From the cell containing the given text, extract its center point as (X, Y) coordinate. 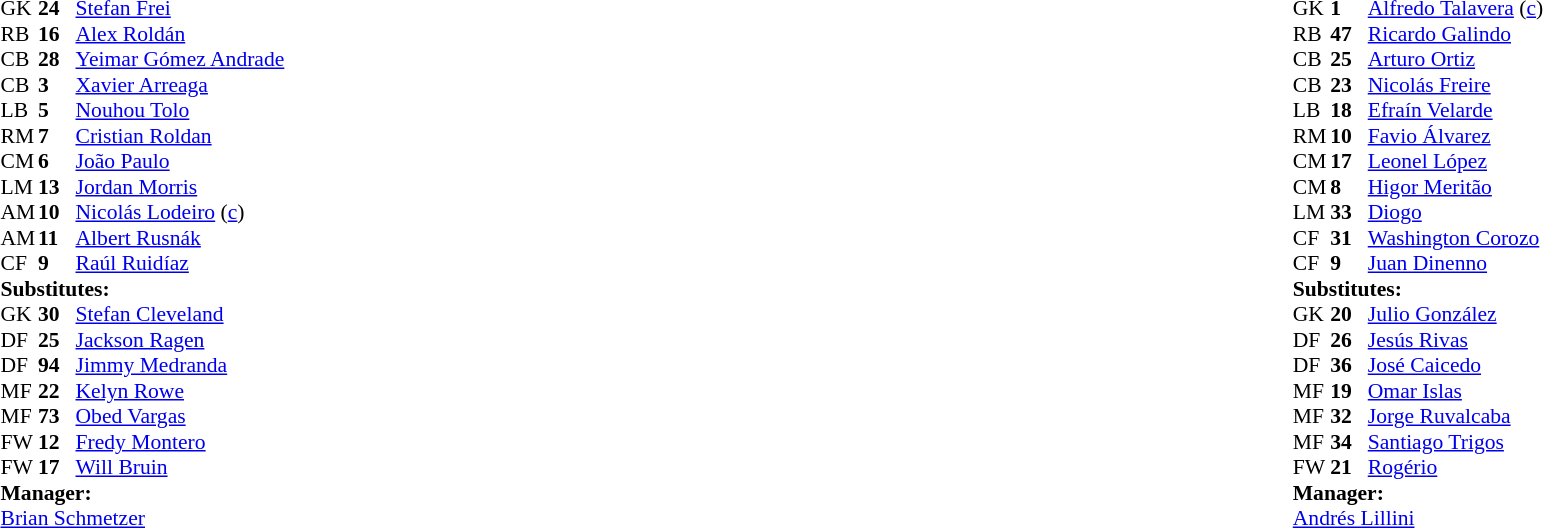
30 (57, 315)
Jackson Ragen (180, 340)
11 (57, 238)
Obed Vargas (180, 417)
Stefan Cleveland (180, 315)
Xavier Arreaga (180, 85)
7 (57, 136)
Nicolás Lodeiro (c) (180, 213)
Yeimar Gómez Andrade (180, 59)
20 (1349, 315)
João Paulo (180, 161)
Raúl Ruidíaz (180, 263)
Kelyn Rowe (180, 391)
Nouhou Tolo (180, 111)
94 (57, 365)
34 (1349, 442)
32 (1349, 417)
21 (1349, 467)
13 (57, 187)
8 (1349, 187)
Alex Roldán (180, 34)
22 (57, 391)
73 (57, 417)
Albert Rusnák (180, 238)
19 (1349, 391)
28 (57, 59)
Jordan Morris (180, 187)
31 (1349, 238)
16 (57, 34)
Fredy Montero (180, 442)
26 (1349, 340)
5 (57, 111)
6 (57, 161)
47 (1349, 34)
Jimmy Medranda (180, 365)
Cristian Roldan (180, 136)
12 (57, 442)
33 (1349, 213)
23 (1349, 85)
3 (57, 85)
18 (1349, 111)
Will Bruin (180, 467)
36 (1349, 365)
